For the text-containing cell, return its midpoint in [X, Y] coordinate format. 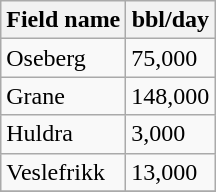
Veslefrikk [64, 172]
Grane [64, 96]
Huldra [64, 134]
148,000 [170, 96]
3,000 [170, 134]
75,000 [170, 58]
13,000 [170, 172]
bbl/day [170, 20]
Oseberg [64, 58]
Field name [64, 20]
